From the cell containing the given text, extract its center point as [X, Y] coordinate. 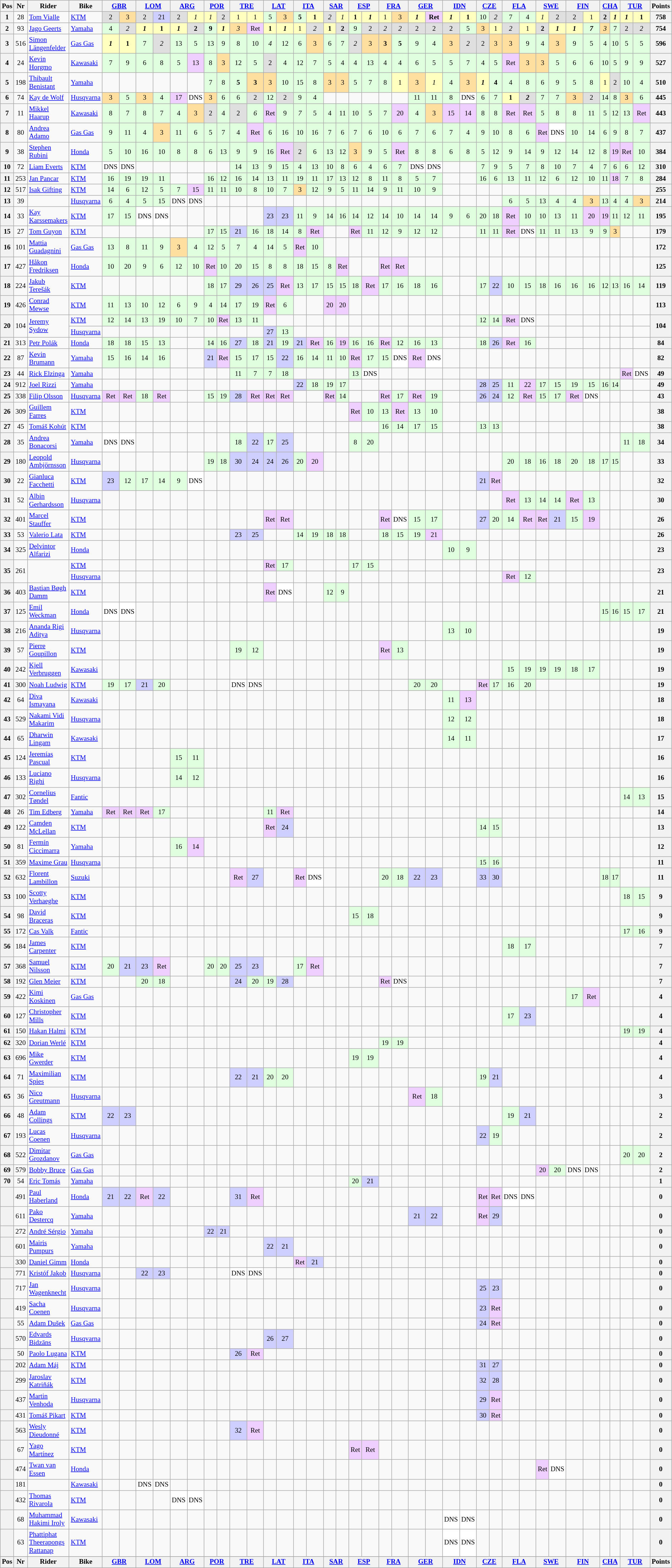
Isak Gifting [49, 190]
Håkon Fredriksen [49, 266]
Jan Wagenknecht [49, 1289]
Andrea Bonacorsi [49, 442]
Eric Tomás [49, 1181]
338 [21, 396]
101 [21, 247]
179 [661, 232]
133 [21, 777]
510 [661, 83]
302 [21, 797]
443 [661, 113]
912 [21, 385]
Joel Rizzi [49, 385]
Mattia Guadagnini [49, 247]
198 [21, 83]
60 [7, 1016]
Kay de Wolf [49, 98]
150 [21, 1031]
127 [21, 1016]
80 [21, 133]
Adam Dušek [49, 1323]
37 [7, 612]
Jan Pancar [49, 179]
596 [661, 44]
310 [661, 167]
529 [21, 720]
Jago Geerts [49, 29]
81 [21, 847]
Kevin Horgmo [49, 63]
41 [7, 685]
122 [21, 827]
74 [21, 98]
Paul Haberland [49, 1197]
Andrea Adamo [49, 133]
255 [661, 190]
Edvards Bidzāns [49, 1339]
Mairis Pumpurs [49, 1247]
Jeremy Sydow [49, 326]
70 [7, 1181]
Kevin Brumann [49, 358]
58 [7, 981]
Mikkel Haarup [49, 113]
432 [21, 1500]
445 [661, 98]
Petr Polák [49, 343]
Kay Karssemakers [49, 216]
Twan van Essen [49, 1469]
696 [21, 1058]
Bastian Bøgh Damm [49, 592]
Wesly Dieudonné [49, 1430]
Samuel Nilsson [49, 966]
Martin Venhoda [49, 1400]
320 [21, 1043]
299 [21, 1381]
758 [661, 17]
Thibault Benistant [49, 83]
72 [21, 167]
62 [7, 1043]
Kristóf Jakob [49, 1274]
Adam Collings [49, 1116]
Bobby Bruce [49, 1170]
Camden McLellan [49, 827]
Muhammad Hakimi Iroly [49, 1519]
Noah Ludwig [49, 685]
Nakami Vidi Makarim [49, 720]
401 [21, 519]
754 [661, 29]
87 [21, 358]
Adam Máj [49, 1365]
Diva Ismayana [49, 700]
309 [21, 412]
Stephen Rubini [49, 152]
527 [661, 63]
Filip Olsson [49, 396]
579 [21, 1170]
Guillem Farres [49, 412]
717 [21, 1289]
113 [661, 305]
300 [21, 685]
David Braceras [49, 916]
Paolo Lugana [49, 1354]
368 [21, 966]
98 [21, 916]
Tom Vialle [49, 17]
180 [21, 462]
119 [661, 286]
Tom Guyon [49, 232]
James Carpenter [49, 947]
Marcel Stauffer [49, 519]
Daniel Gimm [49, 1262]
Thomas Rivarola [49, 1500]
242 [21, 669]
181 [21, 1485]
71 [21, 1077]
Nico Greutmann [49, 1097]
253 [21, 179]
202 [21, 1365]
Dharwin Lingam [49, 739]
474 [21, 1469]
André Sérgio [49, 1231]
Pako Destercq [49, 1216]
611 [21, 1216]
47 [7, 797]
Ananda Rigi Aditya [49, 631]
522 [21, 1155]
Mike Gwerder [49, 1058]
330 [21, 1262]
261 [21, 571]
Fermín Ciccimarra [49, 847]
419 [21, 1308]
56 [7, 947]
224 [21, 286]
Dorian Werlé [49, 1043]
403 [21, 592]
69 [7, 1170]
Maxime Grau [49, 862]
431 [21, 1415]
59 [7, 997]
491 [21, 1197]
325 [21, 550]
Yago Martínez [49, 1450]
82 [661, 358]
Leopold Ambjörnsson [49, 462]
517 [21, 190]
Dimitar Grozdanov [49, 1155]
40 [7, 669]
422 [21, 997]
Tomáš Pikart [49, 1415]
84 [661, 343]
Maximilian Spies [49, 1077]
192 [21, 981]
Lucas Coenen [49, 1135]
100 [21, 897]
Glen Meier [49, 981]
Jeremías Pascual [49, 758]
563 [21, 1430]
Albin Gerhardsson [49, 500]
Delvintor Alfarizi [49, 550]
516 [21, 44]
426 [21, 305]
Jaroslav Katriňák [49, 1381]
Kjell Verbruggen [49, 669]
Liam Everts [49, 167]
427 [21, 266]
Rick Elzinga [49, 374]
Emil Weckman [49, 612]
272 [21, 1231]
66 [7, 1116]
359 [21, 862]
Christopher Mills [49, 1016]
Suzuki [85, 877]
284 [661, 179]
51 [7, 862]
Luciano Righi [49, 777]
Tim Edberg [49, 812]
124 [21, 758]
Simon Längenfelder [49, 44]
46 [7, 777]
Hakan Halmi [49, 1031]
Florent Lambillon [49, 877]
Phattiphat Theerapongs Rattanap [49, 1543]
Sacha Coenen [49, 1308]
61 [7, 1031]
Gianluca Facchetti [49, 481]
570 [21, 1339]
42 [7, 700]
Cornelius Tøndel [49, 797]
214 [661, 201]
184 [21, 947]
216 [21, 631]
384 [661, 152]
Jakub Terešák [49, 286]
195 [661, 216]
313 [21, 343]
771 [21, 1274]
93 [21, 29]
Kimi Koskinen [49, 997]
193 [21, 1135]
Valerio Lata [49, 535]
Scotty Verhaeghe [49, 897]
Cas Valk [49, 932]
Conrad Mewse [49, 305]
632 [21, 877]
601 [21, 1247]
Pierre Goupillon [49, 650]
Tomáš Kohút [49, 427]
